Identify which cell holds the provided text, then report its [x, y] central coordinate. 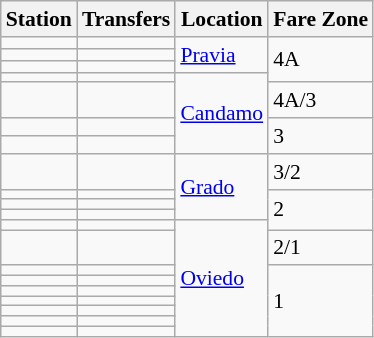
4A [320, 60]
3/2 [320, 172]
Station [39, 19]
2 [320, 209]
3 [320, 136]
Grado [222, 187]
Location [222, 19]
Transfers [126, 19]
4A/3 [320, 101]
Oviedo [222, 278]
Candamo [222, 112]
1 [320, 302]
2/1 [320, 248]
Pravia [222, 55]
Fare Zone [320, 19]
